Locate the cell with the specified text and output its (X, Y) center coordinate. 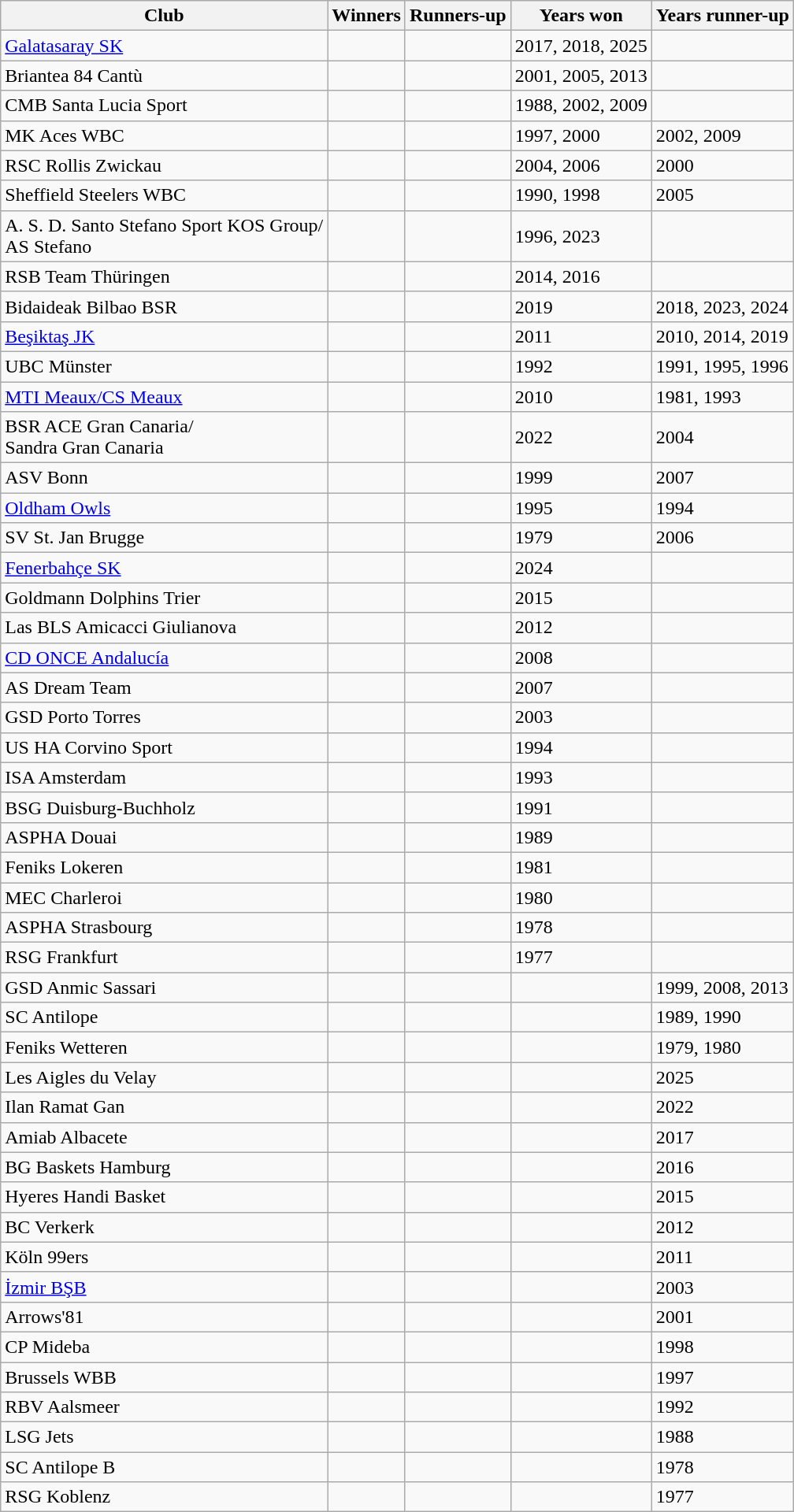
Arrows'81 (164, 1317)
1991, 1995, 1996 (722, 366)
2019 (581, 306)
CMB Santa Lucia Sport (164, 106)
2017 (722, 1137)
Runners-up (458, 16)
GSD Porto Torres (164, 717)
Club (164, 16)
Las BLS Amicacci Giulianova (164, 628)
Les Aigles du Velay (164, 1077)
1997 (722, 1377)
US HA Corvino Sport (164, 747)
1988 (722, 1437)
2004, 2006 (581, 165)
Goldmann Dolphins Trier (164, 598)
CP Mideba (164, 1347)
1999 (581, 478)
Sheffield Steelers WBC (164, 195)
2024 (581, 568)
1979, 1980 (722, 1047)
ASPHA Douai (164, 837)
BSG Duisburg-Buchholz (164, 807)
2016 (722, 1167)
1988, 2002, 2009 (581, 106)
1981 (581, 867)
2002, 2009 (722, 135)
1995 (581, 508)
GSD Anmic Sassari (164, 988)
2000 (722, 165)
Köln 99ers (164, 1257)
2001, 2005, 2013 (581, 76)
2008 (581, 658)
RSG Koblenz (164, 1497)
BG Baskets Hamburg (164, 1167)
RSG Frankfurt (164, 958)
1993 (581, 777)
1979 (581, 538)
BC Verkerk (164, 1227)
Fenerbahçe SK (164, 568)
2014, 2016 (581, 276)
SV St. Jan Brugge (164, 538)
RBV Aalsmeer (164, 1407)
Feniks Lokeren (164, 867)
Hyeres Handi Basket (164, 1197)
1999, 2008, 2013 (722, 988)
2010, 2014, 2019 (722, 336)
Galatasaray SK (164, 46)
MEC Charleroi (164, 897)
Amiab Albacete (164, 1137)
Bidaideak Bilbao BSR (164, 306)
İzmir BŞB (164, 1287)
1997, 2000 (581, 135)
Brussels WBB (164, 1377)
Oldham Owls (164, 508)
2006 (722, 538)
1990, 1998 (581, 195)
Years runner-up (722, 16)
1998 (722, 1347)
Years won (581, 16)
ASV Bonn (164, 478)
ISA Amsterdam (164, 777)
LSG Jets (164, 1437)
RSC Rollis Zwickau (164, 165)
2025 (722, 1077)
MTI Meaux/CS Meaux (164, 396)
2005 (722, 195)
RSB Team Thüringen (164, 276)
Ilan Ramat Gan (164, 1107)
2017, 2018, 2025 (581, 46)
1989, 1990 (722, 1017)
UBC Münster (164, 366)
1980 (581, 897)
Briantea 84 Cantù (164, 76)
1981, 1993 (722, 396)
AS Dream Team (164, 687)
1996, 2023 (581, 236)
2010 (581, 396)
A. S. D. Santo Stefano Sport KOS Group/AS Stefano (164, 236)
BSR ACE Gran Canaria/Sandra Gran Canaria (164, 438)
2004 (722, 438)
ASPHA Strasbourg (164, 928)
SC Antilope B (164, 1467)
Winners (367, 16)
Beşiktaş JK (164, 336)
Feniks Wetteren (164, 1047)
2018, 2023, 2024 (722, 306)
1989 (581, 837)
SC Antilope (164, 1017)
MK Aces WBC (164, 135)
2001 (722, 1317)
1991 (581, 807)
CD ONCE Andalucía (164, 658)
